Provide the [X, Y] coordinate of the cell's center where the given text is located.  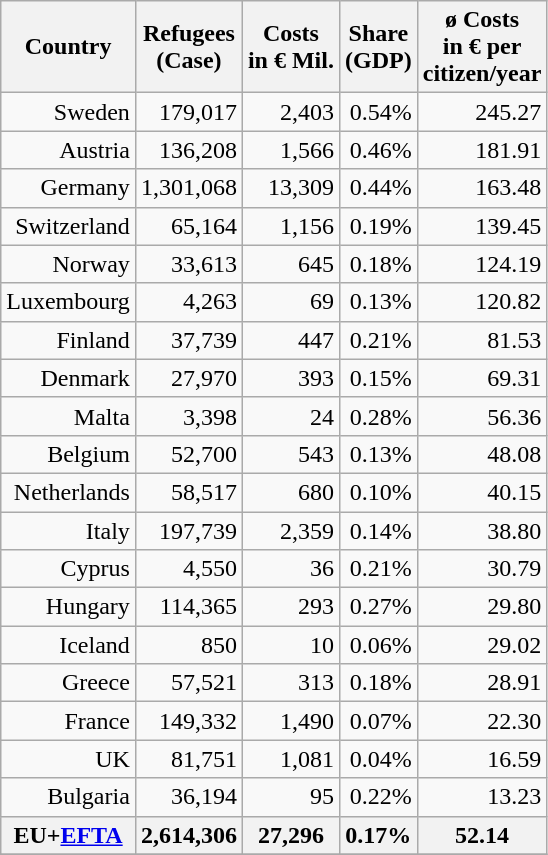
56.36 [482, 416]
24 [290, 416]
543 [290, 454]
36,194 [188, 797]
33,613 [188, 264]
0.07% [378, 721]
1,156 [290, 226]
0.14% [378, 531]
Belgium [68, 454]
0.19% [378, 226]
58,517 [188, 492]
0.22% [378, 797]
0.54% [378, 112]
Sweden [68, 112]
81.53 [482, 340]
139.45 [482, 226]
Denmark [68, 378]
Malta [68, 416]
22.30 [482, 721]
28.91 [482, 683]
Luxembourg [68, 302]
0.28% [378, 416]
0.15% [378, 378]
197,739 [188, 531]
3,398 [188, 416]
69 [290, 302]
0.27% [378, 607]
680 [290, 492]
1,081 [290, 759]
48.08 [482, 454]
2,359 [290, 531]
27,296 [290, 835]
645 [290, 264]
0.04% [378, 759]
1,490 [290, 721]
Bulgaria [68, 797]
Costs in € Mil. [290, 47]
2,403 [290, 112]
Netherlands [68, 492]
393 [290, 378]
Refugees (Case) [188, 47]
29.80 [482, 607]
ø Costs in € per citizen/year [482, 47]
57,521 [188, 683]
124.19 [482, 264]
36 [290, 569]
Austria [68, 150]
120.82 [482, 302]
France [68, 721]
4,550 [188, 569]
181.91 [482, 150]
850 [188, 645]
136,208 [188, 150]
Hungary [68, 607]
1,301,068 [188, 188]
27,970 [188, 378]
0.46% [378, 150]
69.31 [482, 378]
16.59 [482, 759]
52,700 [188, 454]
UK [68, 759]
Finland [68, 340]
447 [290, 340]
Share (GDP) [378, 47]
1,566 [290, 150]
Switzerland [68, 226]
29.02 [482, 645]
179,017 [188, 112]
38.80 [482, 531]
2,614,306 [188, 835]
114,365 [188, 607]
313 [290, 683]
149,332 [188, 721]
65,164 [188, 226]
0.10% [378, 492]
0.17% [378, 835]
245.27 [482, 112]
0.06% [378, 645]
10 [290, 645]
Italy [68, 531]
Cyprus [68, 569]
40.15 [482, 492]
13,309 [290, 188]
81,751 [188, 759]
0.44% [378, 188]
13.23 [482, 797]
37,739 [188, 340]
95 [290, 797]
EU+EFTA [68, 835]
52.14 [482, 835]
Greece [68, 683]
Country [68, 47]
Germany [68, 188]
Iceland [68, 645]
4,263 [188, 302]
30.79 [482, 569]
163.48 [482, 188]
293 [290, 607]
Norway [68, 264]
